Find where the given text appears and provide that cell's center as (x, y) coordinate. 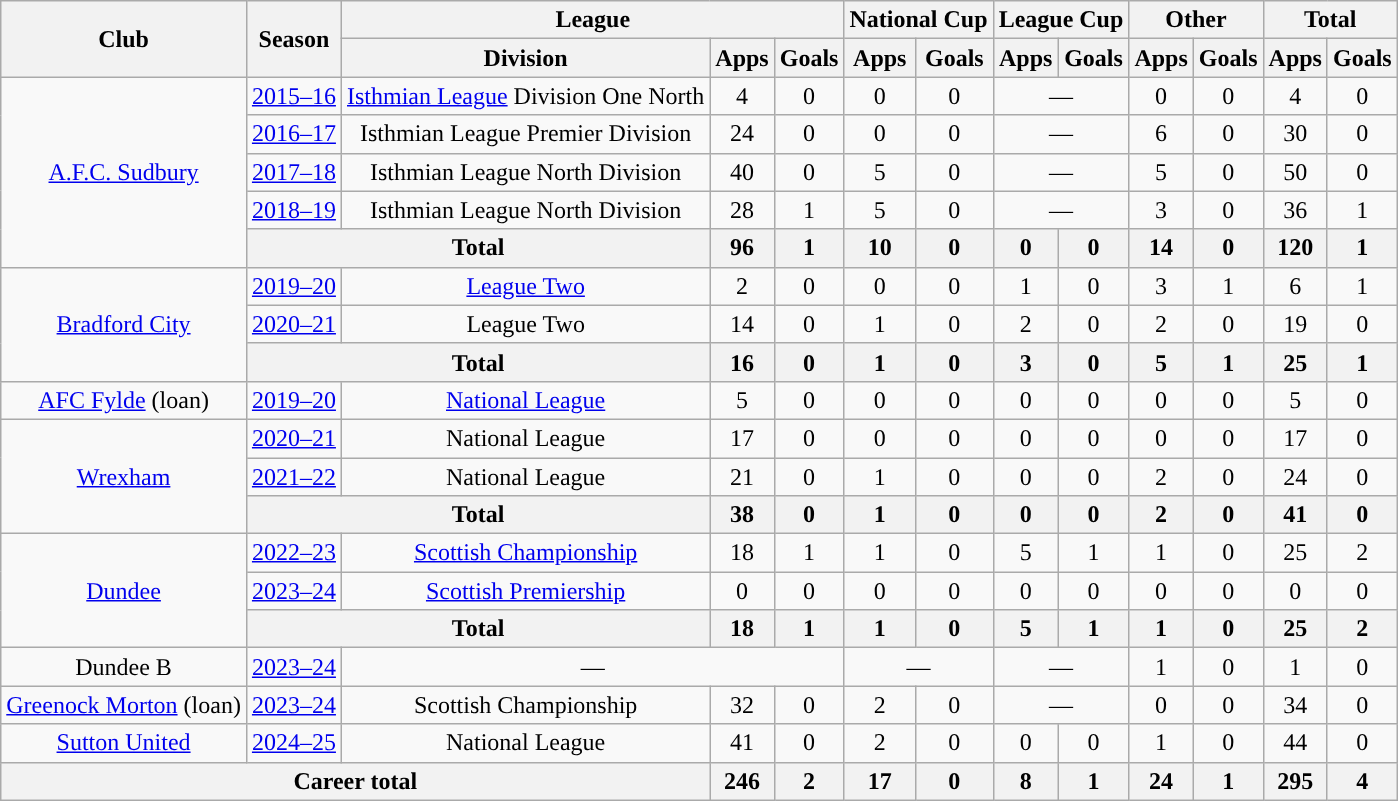
28 (742, 210)
2017–18 (294, 172)
League (592, 20)
36 (1295, 210)
Sutton United (124, 743)
21 (742, 477)
44 (1295, 743)
40 (742, 172)
2016–17 (294, 134)
38 (742, 515)
2015–16 (294, 96)
10 (880, 248)
Isthmian League Premier Division (525, 134)
Other (1196, 20)
Isthmian League Division One North (525, 96)
2024–25 (294, 743)
Dundee B (124, 667)
19 (1295, 324)
16 (742, 362)
246 (742, 781)
National Cup (918, 20)
2022–23 (294, 553)
32 (742, 705)
8 (1026, 781)
A.F.C. Sudbury (124, 172)
Division (525, 58)
34 (1295, 705)
2021–22 (294, 477)
120 (1295, 248)
Scottish Premiership (525, 591)
AFC Fylde (loan) (124, 400)
30 (1295, 134)
Wrexham (124, 476)
Season (294, 39)
Career total (356, 781)
Dundee (124, 591)
League Cup (1061, 20)
Club (124, 39)
Greenock Morton (loan) (124, 705)
2018–19 (294, 210)
96 (742, 248)
295 (1295, 781)
50 (1295, 172)
Bradford City (124, 324)
